Extract the [x, y] coordinate from the center of the cell holding the provided text.  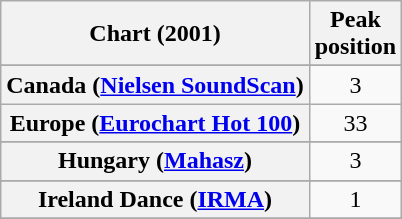
1 [355, 199]
Europe (Eurochart Hot 100) [155, 123]
33 [355, 123]
Peakposition [355, 34]
Hungary (Mahasz) [155, 161]
Ireland Dance (IRMA) [155, 199]
Chart (2001) [155, 34]
Canada (Nielsen SoundScan) [155, 85]
